Return [X, Y] of the center of cell containing provided text 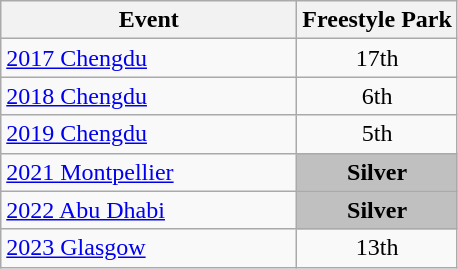
2023 Glasgow [149, 248]
2017 Chengdu [149, 58]
2019 Chengdu [149, 134]
17th [378, 58]
6th [378, 96]
2021 Montpellier [149, 172]
2022 Abu Dhabi [149, 210]
Event [149, 20]
2018 Chengdu [149, 96]
13th [378, 248]
Freestyle Park [378, 20]
5th [378, 134]
